Detect which cell encompasses the target text, then output its [x, y] center coordinate. 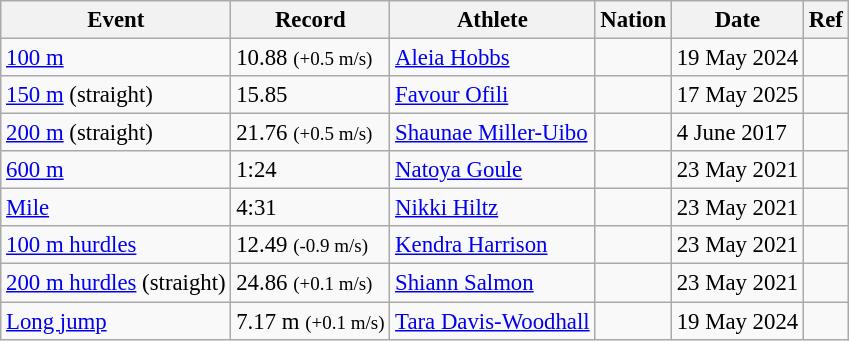
10.88 (+0.5 m/s) [310, 58]
17 May 2025 [737, 95]
Athlete [492, 20]
15.85 [310, 95]
Mile [116, 208]
Favour Ofili [492, 95]
21.76 (+0.5 m/s) [310, 133]
150 m (straight) [116, 95]
200 m hurdles (straight) [116, 283]
Shaunae Miller-Uibo [492, 133]
Ref [826, 20]
Shiann Salmon [492, 283]
7.17 m (+0.1 m/s) [310, 321]
1:24 [310, 170]
100 m [116, 58]
Natoya Goule [492, 170]
Tara Davis-Woodhall [492, 321]
Nikki Hiltz [492, 208]
4 June 2017 [737, 133]
600 m [116, 170]
Date [737, 20]
200 m (straight) [116, 133]
24.86 (+0.1 m/s) [310, 283]
Record [310, 20]
Nation [633, 20]
Event [116, 20]
Aleia Hobbs [492, 58]
4:31 [310, 208]
Long jump [116, 321]
100 m hurdles [116, 245]
12.49 (-0.9 m/s) [310, 245]
Kendra Harrison [492, 245]
